Determine the (X, Y) coordinate at the center of the cell enclosing the given text.  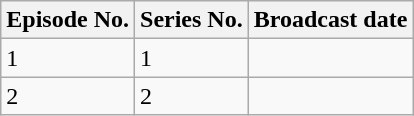
Series No. (192, 20)
Episode No. (68, 20)
Broadcast date (330, 20)
